Pinpoint the cell where the given text exists, returning its [x, y] midpoint coordinate. 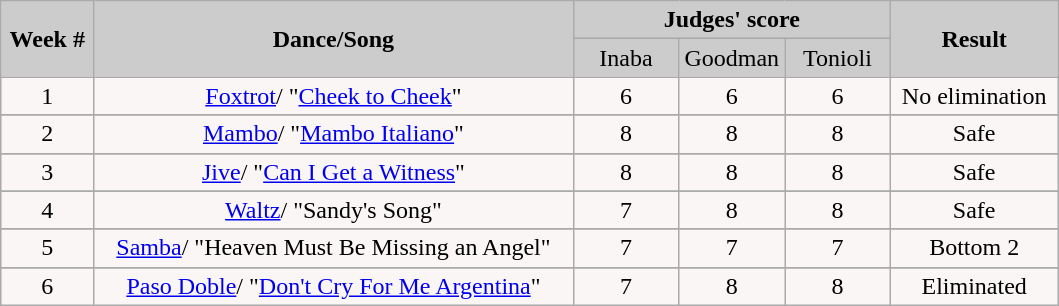
Result [974, 39]
Inaba [626, 58]
Waltz/ "Sandy's Song" [334, 210]
2 [48, 134]
No elimination [974, 96]
Eliminated [974, 286]
Bottom 2 [974, 248]
3 [48, 172]
1 [48, 96]
Foxtrot/ "Cheek to Cheek" [334, 96]
Goodman [732, 58]
Judges' score [732, 20]
Mambo/ "Mambo Italiano" [334, 134]
4 [48, 210]
5 [48, 248]
Paso Doble/ "Don't Cry For Me Argentina" [334, 286]
Samba/ "Heaven Must Be Missing an Angel" [334, 248]
Week # [48, 39]
Tonioli [838, 58]
Jive/ "Can I Get a Witness" [334, 172]
Dance/Song [334, 39]
